Identify which cell holds the provided text, then report its (X, Y) central coordinate. 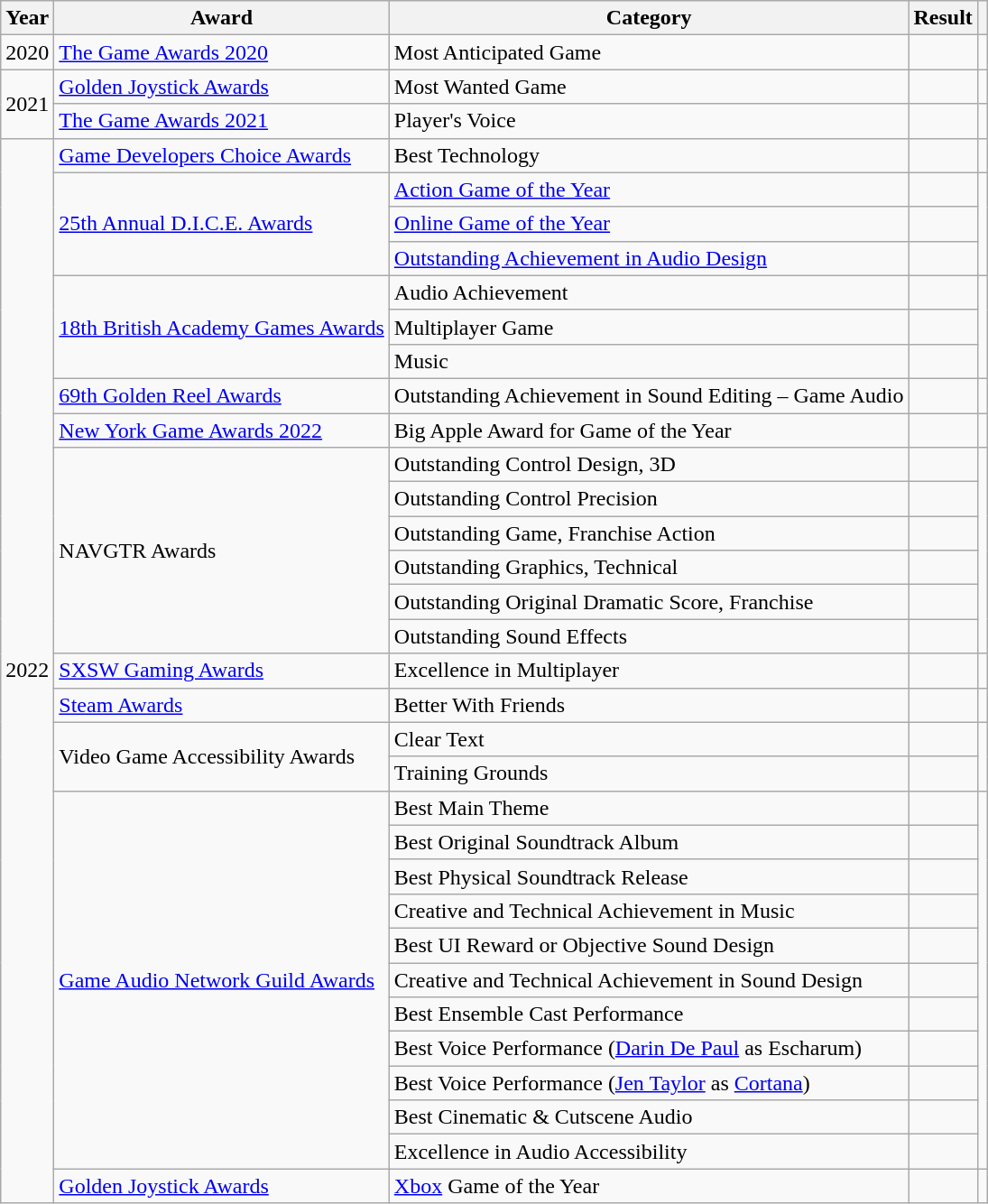
Game Audio Network Guild Awards (222, 980)
Better With Friends (649, 705)
2020 (27, 52)
Outstanding Original Dramatic Score, Franchise (649, 602)
Category (649, 18)
The Game Awards 2020 (222, 52)
Creative and Technical Achievement in Music (649, 911)
Online Game of the Year (649, 224)
Creative and Technical Achievement in Sound Design (649, 979)
Clear Text (649, 739)
Outstanding Sound Effects (649, 636)
Audio Achievement (649, 292)
18th British Academy Games Awards (222, 327)
New York Game Awards 2022 (222, 431)
25th Annual D.I.C.E. Awards (222, 224)
Game Developers Choice Awards (222, 155)
2021 (27, 104)
Action Game of the Year (649, 190)
69th Golden Reel Awards (222, 395)
Best UI Reward or Objective Sound Design (649, 945)
Excellence in Audio Accessibility (649, 1152)
Best Voice Performance (Jen Taylor as Cortana) (649, 1083)
Steam Awards (222, 705)
Best Main Theme (649, 808)
Best Original Soundtrack Album (649, 842)
Best Cinematic & Cutscene Audio (649, 1117)
Best Physical Soundtrack Release (649, 876)
Outstanding Graphics, Technical (649, 568)
Big Apple Award for Game of the Year (649, 431)
SXSW Gaming Awards (222, 671)
Best Ensemble Cast Performance (649, 1014)
Best Technology (649, 155)
Outstanding Control Precision (649, 499)
Most Wanted Game (649, 87)
Xbox Game of the Year (649, 1186)
Excellence in Multiplayer (649, 671)
Year (27, 18)
Outstanding Achievement in Sound Editing – Game Audio (649, 395)
The Game Awards 2021 (222, 121)
Most Anticipated Game (649, 52)
Outstanding Achievement in Audio Design (649, 258)
Best Voice Performance (Darin De Paul as Escharum) (649, 1049)
2022 (27, 671)
Award (222, 18)
Result (943, 18)
Music (649, 361)
Video Game Accessibility Awards (222, 756)
Outstanding Game, Franchise Action (649, 533)
Training Grounds (649, 773)
NAVGTR Awards (222, 551)
Player's Voice (649, 121)
Outstanding Control Design, 3D (649, 465)
Multiplayer Game (649, 327)
